Provide the (X, Y) coordinate of the cell's center where the given text is located.  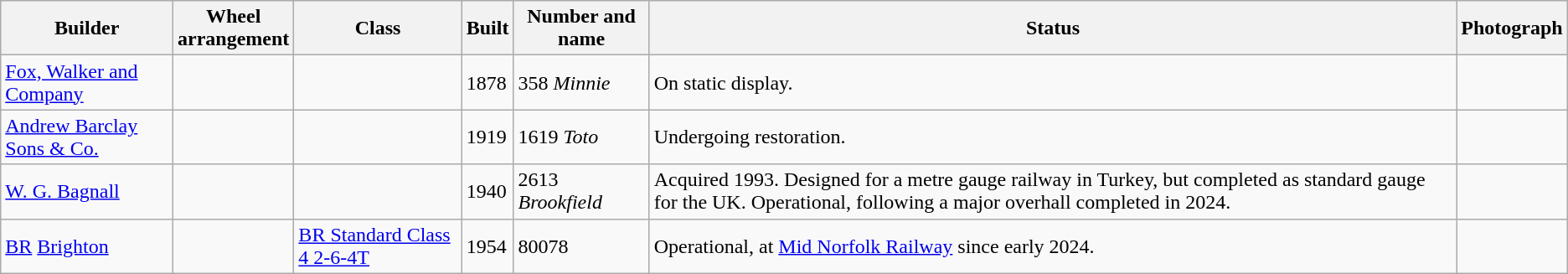
Fox, Walker and Company (87, 82)
Number and name (581, 28)
1619 Toto (581, 137)
358 Minnie (581, 82)
Photograph (1512, 28)
BR Standard Class 4 2-6-4T (378, 246)
Built (487, 28)
1878 (487, 82)
Undergoing restoration. (1053, 137)
Builder (87, 28)
W. G. Bagnall (87, 191)
On static display. (1053, 82)
80078 (581, 246)
2613 Brookfield (581, 191)
BR Brighton (87, 246)
Status (1053, 28)
1940 (487, 191)
1919 (487, 137)
Andrew Barclay Sons & Co. (87, 137)
Operational, at Mid Norfolk Railway since early 2024. (1053, 246)
1954 (487, 246)
Wheelarrangement (233, 28)
Class (378, 28)
